Output the [X, Y] coordinate of the center of the cell containing the given text.  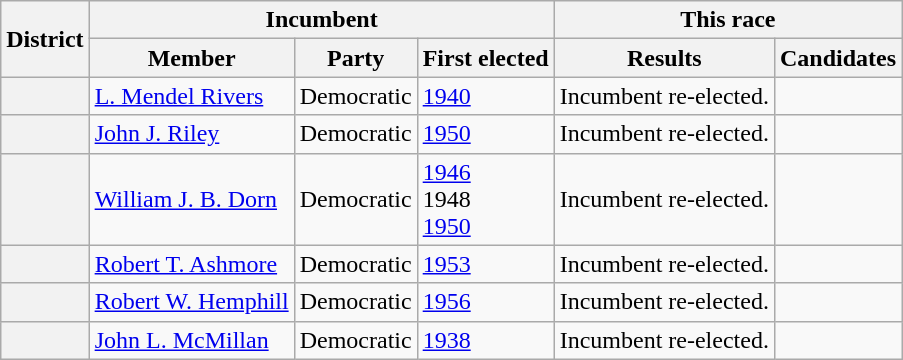
19461948 1950 [486, 199]
This race [728, 20]
John L. McMillan [192, 340]
Incumbent [322, 20]
Candidates [838, 58]
1953 [486, 264]
Robert T. Ashmore [192, 264]
Robert W. Hemphill [192, 302]
John J. Riley [192, 134]
1956 [486, 302]
Party [356, 58]
William J. B. Dorn [192, 199]
Member [192, 58]
First elected [486, 58]
1940 [486, 96]
Results [664, 58]
1938 [486, 340]
L. Mendel Rivers [192, 96]
District [45, 39]
1950 [486, 134]
